Find where the given text appears and provide that cell's center as [X, Y] coordinate. 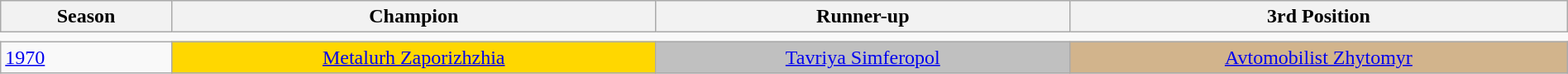
3rd Position [1319, 17]
Runner-up [863, 17]
Avtomobilist Zhytomyr [1319, 57]
Champion [414, 17]
Season [86, 17]
Tavriya Simferopol [863, 57]
Metalurh Zaporizhzhia [414, 57]
1970 [86, 57]
